Return the (x, y) coordinate for the center point of the cell that contains the specified text.  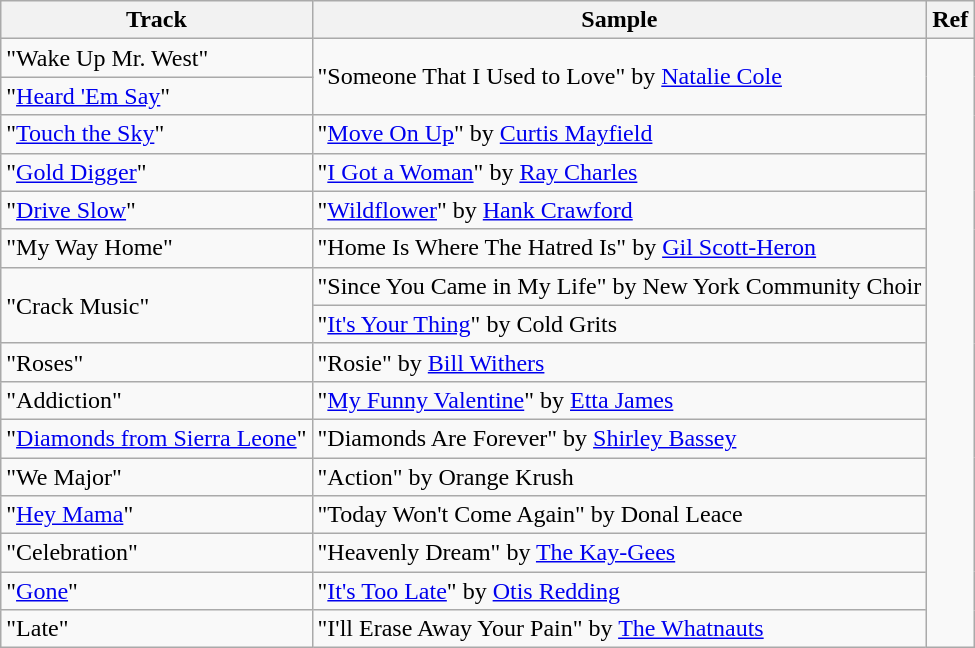
"Today Won't Come Again" by Donal Leace (620, 515)
"Action" by Orange Krush (620, 477)
Track (156, 20)
"Since You Came in My Life" by New York Community Choir (620, 286)
"Rosie" by Bill Withers (620, 362)
"Wildflower" by Hank Crawford (620, 210)
"Touch the Sky" (156, 134)
Sample (620, 20)
"Celebration" (156, 553)
"Heavenly Dream" by The Kay-Gees (620, 553)
Ref (950, 20)
"Addiction" (156, 400)
"Diamonds Are Forever" by Shirley Bassey (620, 438)
"My Way Home" (156, 248)
"Crack Music" (156, 305)
"Home Is Where The Hatred Is" by Gil Scott-Heron (620, 248)
"Roses" (156, 362)
"Heard 'Em Say" (156, 96)
"Someone That I Used to Love" by Natalie Cole (620, 77)
"Wake Up Mr. West" (156, 58)
"It's Your Thing" by Cold Grits (620, 324)
"Hey Mama" (156, 515)
"Gone" (156, 591)
"I'll Erase Away Your Pain" by The Whatnauts (620, 629)
"Drive Slow" (156, 210)
"I Got a Woman" by Ray Charles (620, 172)
"Move On Up" by Curtis Mayfield (620, 134)
"It's Too Late" by Otis Redding (620, 591)
"My Funny Valentine" by Etta James (620, 400)
"Gold Digger" (156, 172)
"Late" (156, 629)
"Diamonds from Sierra Leone" (156, 438)
"We Major" (156, 477)
